Locate the cell with the specified text and output its (X, Y) center coordinate. 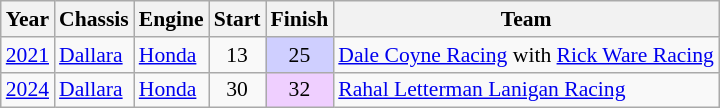
2024 (28, 90)
13 (238, 55)
Start (238, 19)
Chassis (94, 19)
Rahal Letterman Lanigan Racing (526, 90)
Dale Coyne Racing with Rick Ware Racing (526, 55)
30 (238, 90)
32 (300, 90)
25 (300, 55)
Finish (300, 19)
Year (28, 19)
2021 (28, 55)
Team (526, 19)
Engine (172, 19)
